Extract the [x, y] coordinate from the center of the cell holding the provided text.  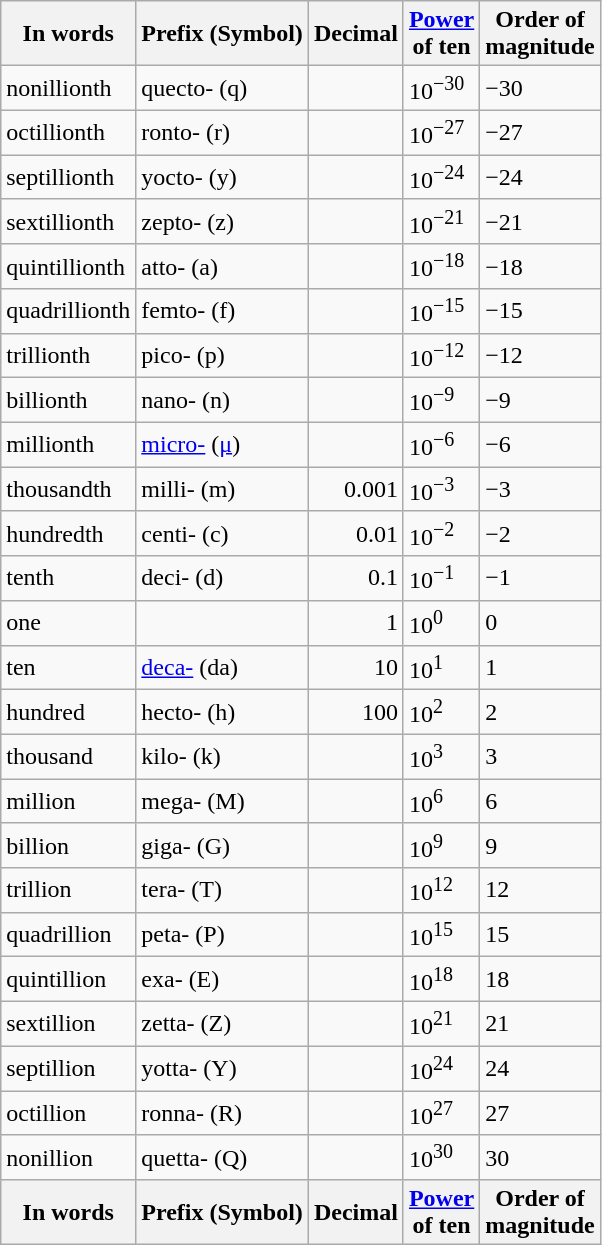
21 [540, 1024]
hundred [68, 712]
10−27 [441, 132]
−2 [540, 534]
zepto- (z) [222, 222]
septillionth [68, 178]
−18 [540, 266]
nonillion [68, 1158]
kilo- (k) [222, 756]
−21 [540, 222]
10 [356, 668]
atto- (a) [222, 266]
0 [540, 622]
billionth [68, 400]
octillion [68, 1114]
1024 [441, 1068]
27 [540, 1114]
millionth [68, 444]
septillion [68, 1068]
hundredth [68, 534]
peta- (P) [222, 934]
femto- (f) [222, 312]
sextillionth [68, 222]
10−6 [441, 444]
10−18 [441, 266]
1021 [441, 1024]
deca- (da) [222, 668]
0.01 [356, 534]
micro- (μ) [222, 444]
30 [540, 1158]
6 [540, 802]
ronto- (r) [222, 132]
10−3 [441, 490]
10−30 [441, 88]
quecto- (q) [222, 88]
−6 [540, 444]
mega- (M) [222, 802]
quetta- (Q) [222, 1158]
101 [441, 668]
1027 [441, 1114]
−27 [540, 132]
1015 [441, 934]
−12 [540, 356]
exa- (E) [222, 980]
nonillionth [68, 88]
10−15 [441, 312]
tera- (T) [222, 890]
1018 [441, 980]
giga- (G) [222, 846]
15 [540, 934]
tenth [68, 578]
−9 [540, 400]
million [68, 802]
24 [540, 1068]
octillionth [68, 132]
10−12 [441, 356]
106 [441, 802]
ronna- (R) [222, 1114]
−3 [540, 490]
10−21 [441, 222]
10−2 [441, 534]
−24 [540, 178]
9 [540, 846]
−1 [540, 578]
thousand [68, 756]
trillionth [68, 356]
10−1 [441, 578]
zetta- (Z) [222, 1024]
109 [441, 846]
quintillionth [68, 266]
quadrillion [68, 934]
102 [441, 712]
yotta- (Y) [222, 1068]
centi- (c) [222, 534]
one [68, 622]
0.1 [356, 578]
2 [540, 712]
0.001 [356, 490]
quadrillionth [68, 312]
sextillion [68, 1024]
10−9 [441, 400]
thousandth [68, 490]
18 [540, 980]
quintillion [68, 980]
1012 [441, 890]
1030 [441, 1158]
billion [68, 846]
milli- (m) [222, 490]
deci- (d) [222, 578]
pico- (p) [222, 356]
ten [68, 668]
nano- (n) [222, 400]
−30 [540, 88]
hecto- (h) [222, 712]
12 [540, 890]
3 [540, 756]
yocto- (y) [222, 178]
−15 [540, 312]
10−24 [441, 178]
trillion [68, 890]
103 [441, 756]
